Return the [X, Y] coordinate for the center point of the cell that contains the specified text.  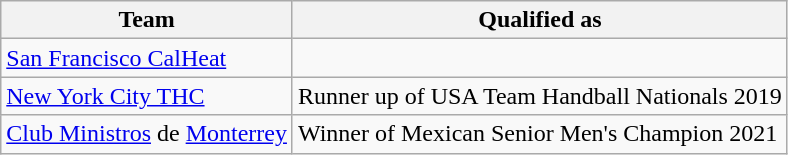
Runner up of USA Team Handball Nationals 2019 [540, 96]
Qualified as [540, 20]
Winner of Mexican Senior Men's Champion 2021 [540, 134]
Club Ministros de Monterrey [147, 134]
San Francisco CalHeat [147, 58]
Team [147, 20]
New York City THC [147, 96]
